Determine the (x, y) coordinate at the center of the cell enclosing the given text.  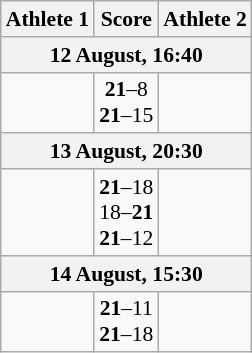
Score (126, 19)
Athlete 1 (48, 19)
13 August, 20:30 (126, 152)
21–821–15 (126, 102)
21–1121–18 (126, 322)
21–1818–2121–12 (126, 212)
14 August, 15:30 (126, 274)
12 August, 16:40 (126, 55)
Athlete 2 (204, 19)
